Detect which cell encompasses the target text, then output its (x, y) center coordinate. 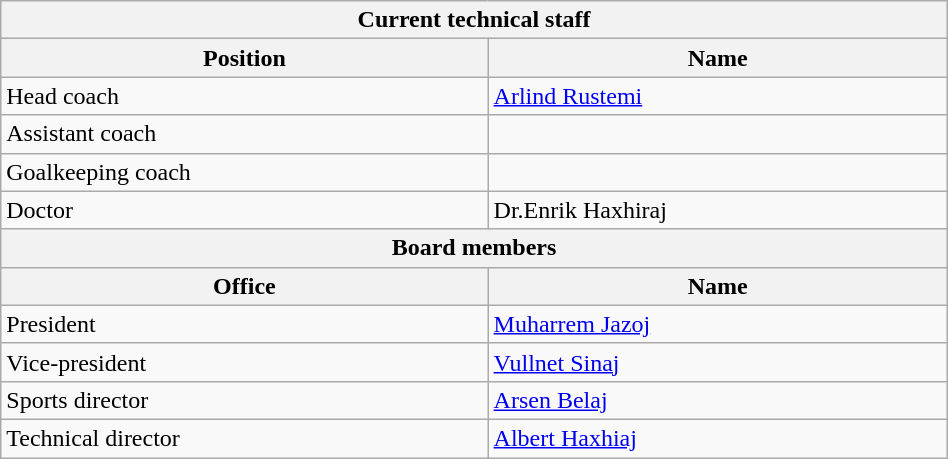
Sports director (244, 400)
Vice-president (244, 362)
Muharrem Jazoj (718, 324)
Albert Haxhiaj (718, 438)
Board members (474, 248)
Assistant coach (244, 134)
Office (244, 286)
Vullnet Sinaj (718, 362)
Arlind Rustemi (718, 96)
Doctor (244, 210)
Dr.Enrik Haxhiraj (718, 210)
Technical director (244, 438)
Arsen Belaj (718, 400)
Current technical staff (474, 20)
President (244, 324)
Goalkeeping coach (244, 172)
Position (244, 58)
Head coach (244, 96)
